From the cell containing the given text, extract its center point as (x, y) coordinate. 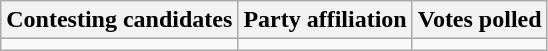
Party affiliation (325, 20)
Contesting candidates (120, 20)
Votes polled (480, 20)
